Pinpoint the cell where the given text exists, returning its (X, Y) midpoint coordinate. 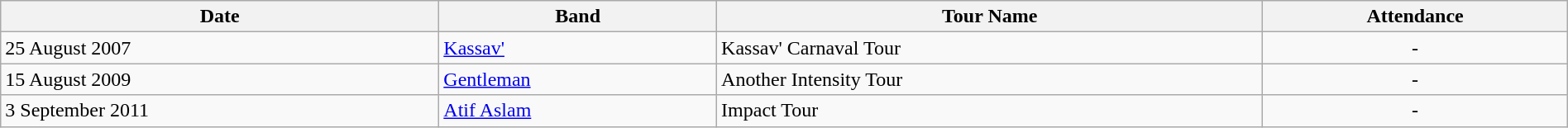
Tour Name (990, 17)
3 September 2011 (220, 111)
Kassav' Carnaval Tour (990, 48)
Band (578, 17)
Attendance (1415, 17)
Kassav' (578, 48)
Atif Aslam (578, 111)
25 August 2007 (220, 48)
Another Intensity Tour (990, 79)
Date (220, 17)
Impact Tour (990, 111)
15 August 2009 (220, 79)
Gentleman (578, 79)
